Pinpoint the cell where the given text exists, returning its [X, Y] midpoint coordinate. 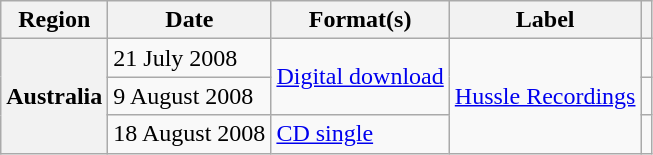
18 August 2008 [190, 134]
9 August 2008 [190, 96]
Region [54, 20]
Hussle Recordings [545, 96]
Format(s) [360, 20]
CD single [360, 134]
Australia [54, 96]
21 July 2008 [190, 58]
Label [545, 20]
Date [190, 20]
Digital download [360, 77]
